Return (x, y) of the center of cell containing provided text 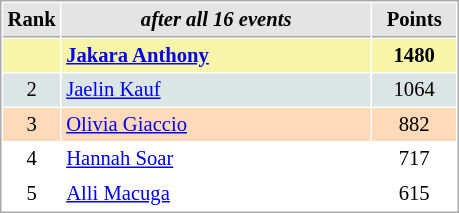
4 (32, 158)
5 (32, 194)
1064 (414, 90)
2 (32, 90)
Rank (32, 20)
Points (414, 20)
3 (32, 124)
717 (414, 158)
Hannah Soar (216, 158)
Alli Macuga (216, 194)
after all 16 events (216, 20)
882 (414, 124)
615 (414, 194)
Jakara Anthony (216, 56)
Olivia Giaccio (216, 124)
Jaelin Kauf (216, 90)
1480 (414, 56)
